Locate the cell with the specified text and output its (X, Y) center coordinate. 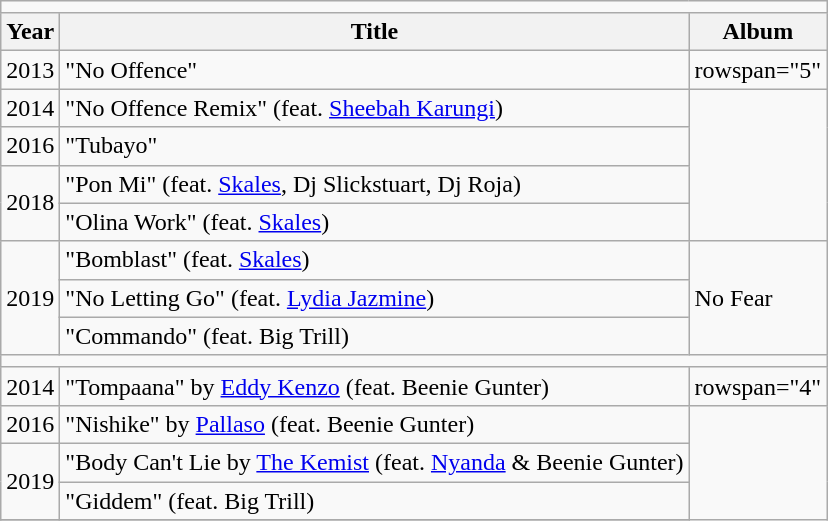
No Fear (758, 298)
rowspan="5" (758, 70)
Title (374, 32)
"Nishike" by Pallaso (feat. Beenie Gunter) (374, 424)
2013 (30, 70)
"No Offence Remix" (feat. Sheebah Karungi) (374, 108)
"Body Can't Lie by The Kemist (feat. Nyanda & Beenie Gunter) (374, 463)
"No Offence" (374, 70)
"Olina Work" (feat. Skales) (374, 222)
2018 (30, 203)
"No Letting Go" (feat. Lydia Jazmine) (374, 298)
"Giddem" (feat. Big Trill) (374, 501)
"Pon Mi" (feat. Skales, Dj Slickstuart, Dj Roja) (374, 184)
"Commando" (feat. Big Trill) (374, 336)
Album (758, 32)
Year (30, 32)
rowspan="4" (758, 386)
"Tubayo" (374, 146)
"Bomblast" (feat. Skales) (374, 260)
"Tompaana" by Eddy Kenzo (feat. Beenie Gunter) (374, 386)
